Return the [x, y] coordinate for the center point of the cell that contains the specified text.  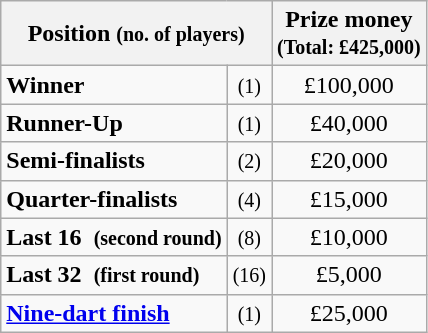
(16) [249, 275]
Quarter-finalists [114, 199]
(8) [249, 237]
(2) [249, 161]
£40,000 [350, 123]
£5,000 [350, 275]
Last 32 (first round) [114, 275]
Winner [114, 85]
£20,000 [350, 161]
Prize money(Total: £425,000) [350, 34]
Last 16 (second round) [114, 237]
Position (no. of players) [136, 34]
(4) [249, 199]
£25,000 [350, 313]
Semi-finalists [114, 161]
Nine-dart finish [114, 313]
£15,000 [350, 199]
Runner-Up [114, 123]
£10,000 [350, 237]
£100,000 [350, 85]
